Pinpoint the cell where the given text exists, returning its (X, Y) midpoint coordinate. 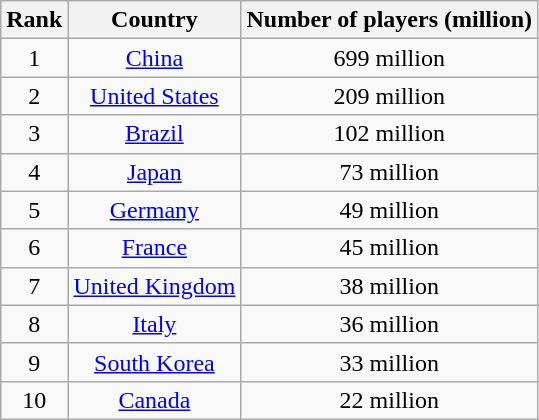
7 (34, 286)
45 million (390, 248)
9 (34, 362)
49 million (390, 210)
Japan (154, 172)
Rank (34, 20)
Canada (154, 400)
Country (154, 20)
4 (34, 172)
102 million (390, 134)
France (154, 248)
38 million (390, 286)
China (154, 58)
Number of players (million) (390, 20)
United States (154, 96)
22 million (390, 400)
Brazil (154, 134)
209 million (390, 96)
3 (34, 134)
1 (34, 58)
5 (34, 210)
United Kingdom (154, 286)
Germany (154, 210)
33 million (390, 362)
699 million (390, 58)
6 (34, 248)
South Korea (154, 362)
73 million (390, 172)
8 (34, 324)
36 million (390, 324)
2 (34, 96)
10 (34, 400)
Italy (154, 324)
